Provide the (X, Y) coordinate of the cell's center where the given text is located.  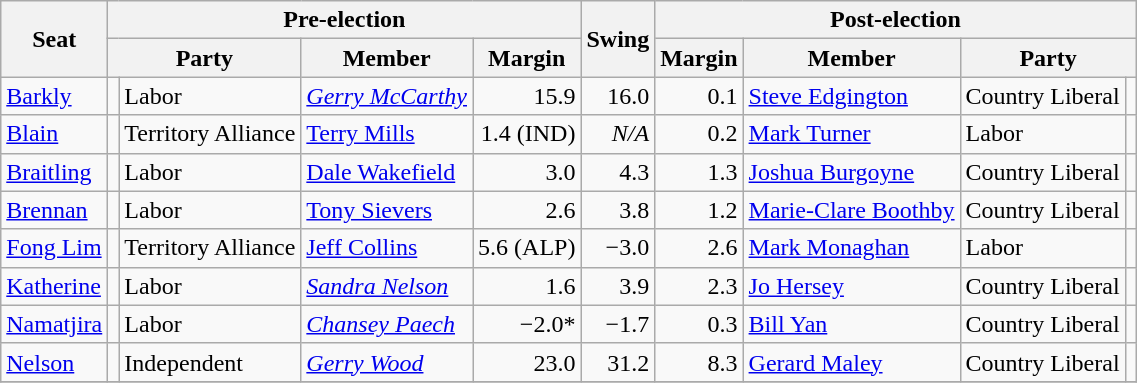
0.1 (699, 96)
−1.7 (618, 324)
2.3 (699, 286)
0.2 (699, 134)
1.3 (699, 172)
Jo Hersey (852, 286)
Post-election (896, 20)
Namatjira (54, 324)
Gerry Wood (387, 362)
5.6 (ALP) (527, 248)
Sandra Nelson (387, 286)
1.6 (527, 286)
N/A (618, 134)
Barkly (54, 96)
Braitling (54, 172)
Terry Mills (387, 134)
Blain (54, 134)
Pre-election (344, 20)
Steve Edgington (852, 96)
Marie-Clare Boothby (852, 210)
Katherine (54, 286)
Brennan (54, 210)
3.0 (527, 172)
15.9 (527, 96)
Independent (210, 362)
3.8 (618, 210)
Bill Yan (852, 324)
23.0 (527, 362)
Tony Sievers (387, 210)
Dale Wakefield (387, 172)
1.4 (IND) (527, 134)
31.2 (618, 362)
8.3 (699, 362)
Seat (54, 39)
Chansey Paech (387, 324)
1.2 (699, 210)
16.0 (618, 96)
3.9 (618, 286)
4.3 (618, 172)
Nelson (54, 362)
Joshua Burgoyne (852, 172)
Gerard Maley (852, 362)
Gerry McCarthy (387, 96)
Fong Lim (54, 248)
Mark Monaghan (852, 248)
Mark Turner (852, 134)
−2.0* (527, 324)
Jeff Collins (387, 248)
Swing (618, 39)
0.3 (699, 324)
−3.0 (618, 248)
